Find where the given text appears and provide that cell's center as (x, y) coordinate. 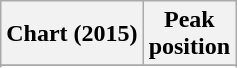
Peakposition (189, 34)
Chart (2015) (72, 34)
